Pinpoint the cell where the given text exists, returning its [X, Y] midpoint coordinate. 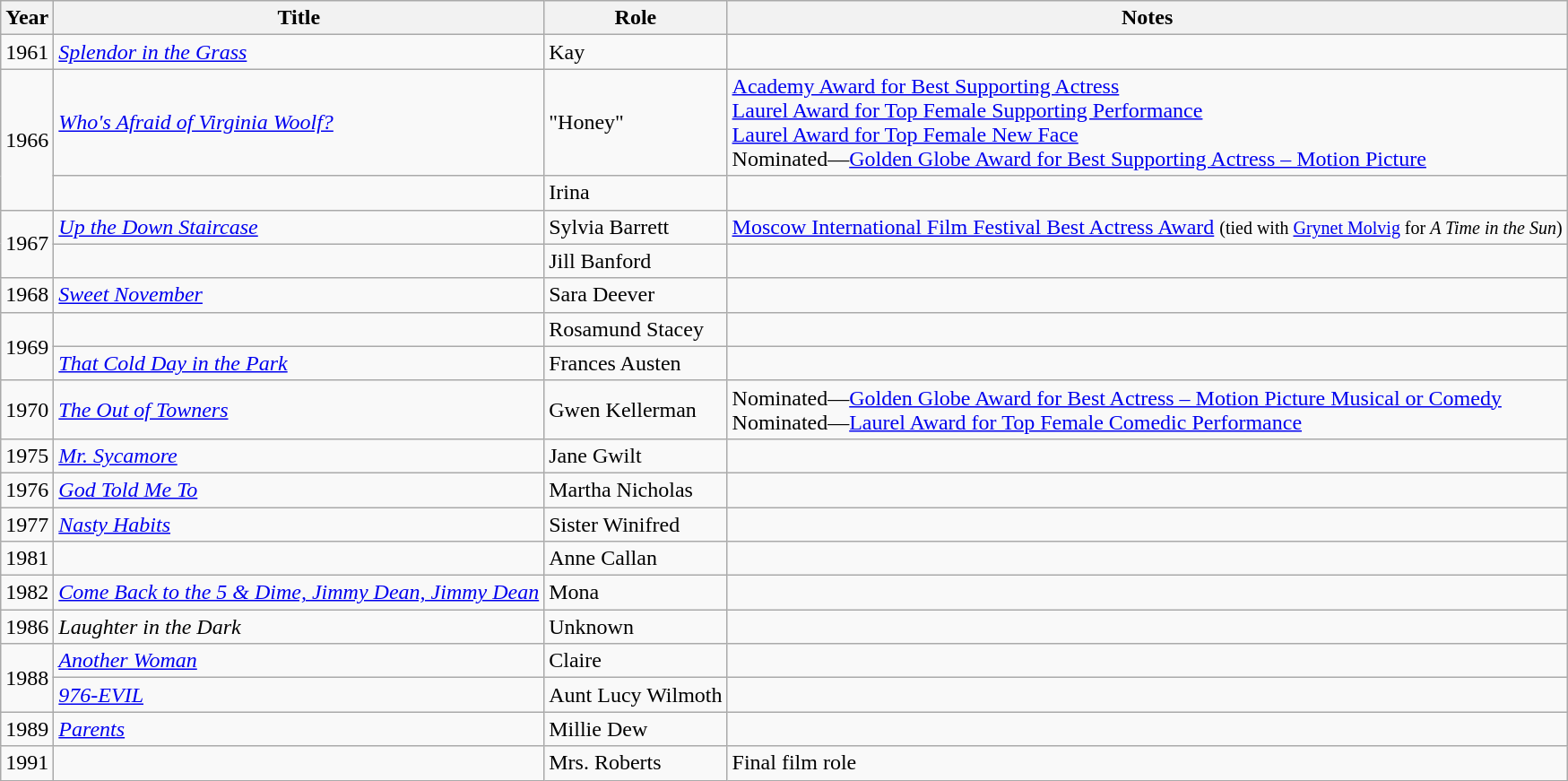
Splendor in the Grass [299, 52]
Title [299, 18]
Sister Winifred [636, 525]
Mr. Sycamore [299, 456]
God Told Me To [299, 490]
Come Back to the 5 & Dime, Jimmy Dean, Jimmy Dean [299, 593]
1976 [27, 490]
Jane Gwilt [636, 456]
Year [27, 18]
1991 [27, 763]
Notes [1148, 18]
Unknown [636, 627]
1967 [27, 244]
Jill Banford [636, 261]
976-EVIL [299, 695]
1977 [27, 525]
Up the Down Staircase [299, 227]
Sweet November [299, 295]
Parents [299, 729]
Martha Nicholas [636, 490]
Gwen Kellerman [636, 409]
1981 [27, 559]
1975 [27, 456]
Irina [636, 193]
1988 [27, 678]
Anne Callan [636, 559]
1986 [27, 627]
1968 [27, 295]
1966 [27, 140]
Millie Dew [636, 729]
Aunt Lucy Wilmoth [636, 695]
Kay [636, 52]
Who's Afraid of Virginia Woolf? [299, 122]
Claire [636, 661]
Laughter in the Dark [299, 627]
1989 [27, 729]
1982 [27, 593]
Sara Deever [636, 295]
Role [636, 18]
Sylvia Barrett [636, 227]
Nominated—Golden Globe Award for Best Actress – Motion Picture Musical or ComedyNominated—Laurel Award for Top Female Comedic Performance [1148, 409]
Nasty Habits [299, 525]
1969 [27, 346]
1970 [27, 409]
Frances Austen [636, 363]
1961 [27, 52]
Mrs. Roberts [636, 763]
Another Woman [299, 661]
"Honey" [636, 122]
Rosamund Stacey [636, 329]
Mona [636, 593]
Moscow International Film Festival Best Actress Award (tied with Grynet Molvig for A Time in the Sun) [1148, 227]
Final film role [1148, 763]
That Cold Day in the Park [299, 363]
The Out of Towners [299, 409]
